For the text-containing cell, return its midpoint in [x, y] coordinate format. 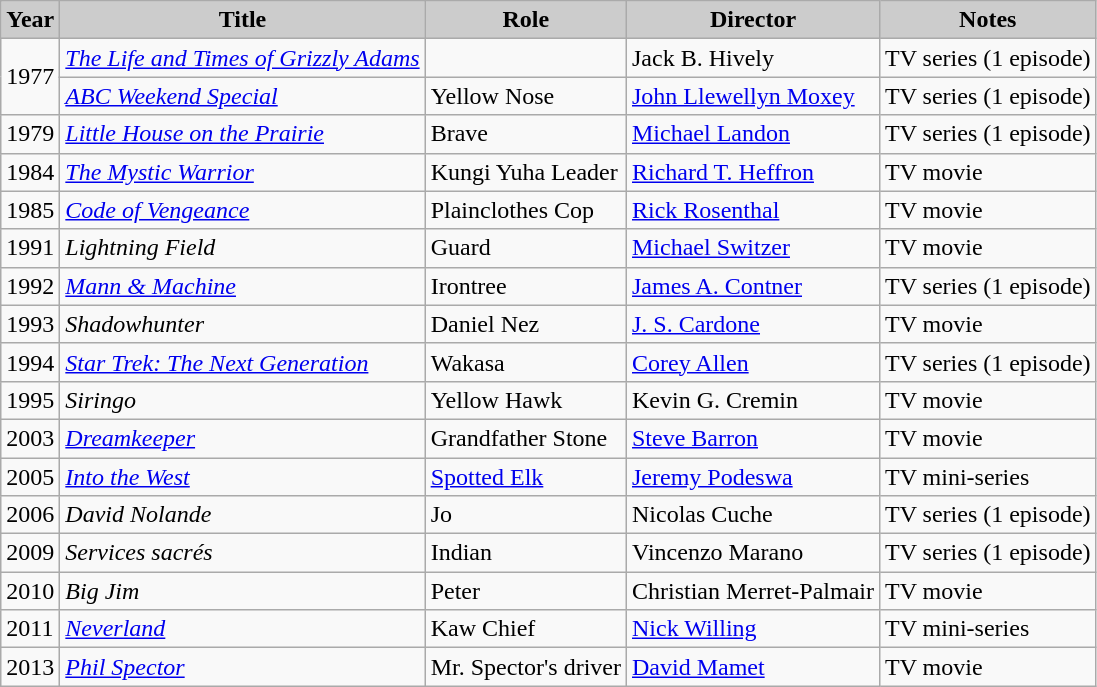
Richard T. Heffron [752, 172]
Brave [526, 134]
2010 [30, 591]
The Mystic Warrior [242, 172]
Neverland [242, 629]
Shadowhunter [242, 324]
Role [526, 20]
1985 [30, 210]
Year [30, 20]
Title [242, 20]
David Nolande [242, 515]
Director [752, 20]
Plainclothes Cop [526, 210]
Jo [526, 515]
Peter [526, 591]
Into the West [242, 477]
1994 [30, 362]
1995 [30, 400]
1993 [30, 324]
Vincenzo Marano [752, 553]
Nick Willing [752, 629]
Corey Allen [752, 362]
Dreamkeeper [242, 438]
2013 [30, 667]
2011 [30, 629]
Star Trek: The Next Generation [242, 362]
James A. Contner [752, 286]
Lightning Field [242, 248]
2006 [30, 515]
Services sacrés [242, 553]
Spotted Elk [526, 477]
The Life and Times of Grizzly Adams [242, 58]
Little House on the Prairie [242, 134]
Jeremy Podeswa [752, 477]
Jack B. Hively [752, 58]
Indian [526, 553]
Wakasa [526, 362]
1979 [30, 134]
Big Jim [242, 591]
Kaw Chief [526, 629]
Daniel Nez [526, 324]
1991 [30, 248]
2005 [30, 477]
Michael Switzer [752, 248]
Kungi Yuha Leader [526, 172]
Michael Landon [752, 134]
David Mamet [752, 667]
1977 [30, 77]
2003 [30, 438]
Code of Vengeance [242, 210]
Mr. Spector's driver [526, 667]
Siringo [242, 400]
Notes [988, 20]
Kevin G. Cremin [752, 400]
Grandfather Stone [526, 438]
John Llewellyn Moxey [752, 96]
Yellow Hawk [526, 400]
1984 [30, 172]
Irontree [526, 286]
J. S. Cardone [752, 324]
2009 [30, 553]
Mann & Machine [242, 286]
1992 [30, 286]
Guard [526, 248]
Steve Barron [752, 438]
Christian Merret-Palmair [752, 591]
Phil Spector [242, 667]
Rick Rosenthal [752, 210]
Yellow Nose [526, 96]
Nicolas Cuche [752, 515]
ABC Weekend Special [242, 96]
